Search for the cell housing the specified text and yield its (X, Y) center coordinate. 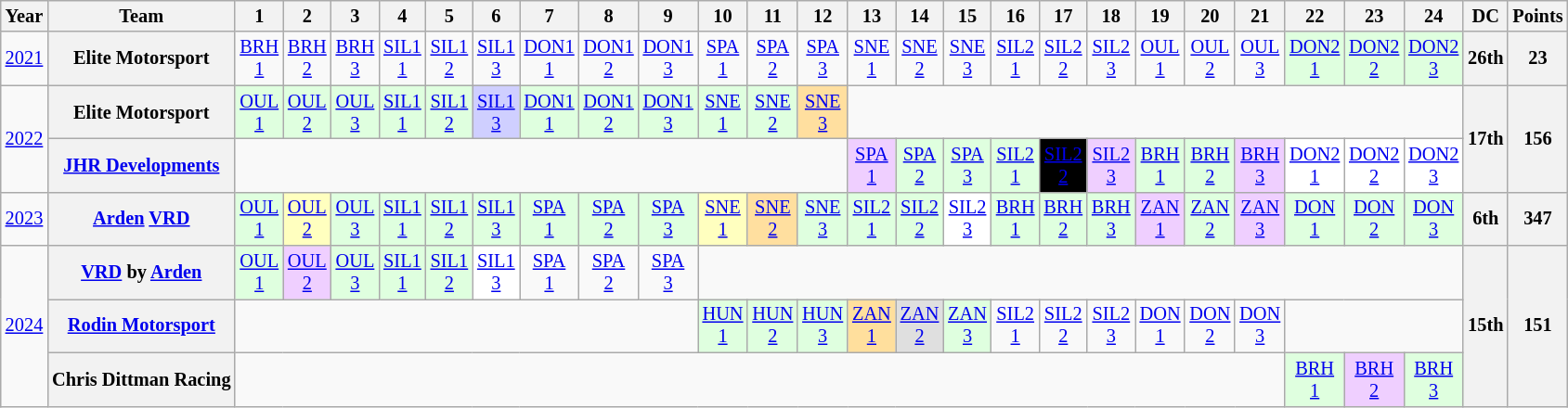
3 (356, 16)
HUN1 (723, 325)
JHR Developments (141, 165)
15th (1485, 326)
17th (1485, 139)
156 (1537, 139)
4 (402, 16)
6 (496, 16)
17 (1063, 16)
7 (550, 16)
HUN3 (823, 325)
6th (1485, 219)
19 (1160, 16)
Year (24, 16)
Chris Dittman Racing (141, 379)
2 (307, 16)
Arden VRD (141, 219)
2022 (24, 139)
8 (609, 16)
13 (872, 16)
21 (1260, 16)
20 (1210, 16)
Team (141, 16)
12 (823, 16)
Points (1537, 16)
11 (772, 16)
5 (449, 16)
15 (967, 16)
HUN2 (772, 325)
2024 (24, 326)
16 (1016, 16)
Rodin Motorsport (141, 325)
24 (1433, 16)
22 (1315, 16)
151 (1537, 326)
DC (1485, 16)
18 (1111, 16)
1 (259, 16)
14 (920, 16)
VRD by Arden (141, 273)
26th (1485, 58)
2023 (24, 219)
2021 (24, 58)
347 (1537, 219)
9 (668, 16)
10 (723, 16)
